Scan for the cell matching the given text and deliver its (x, y) coordinate at center. 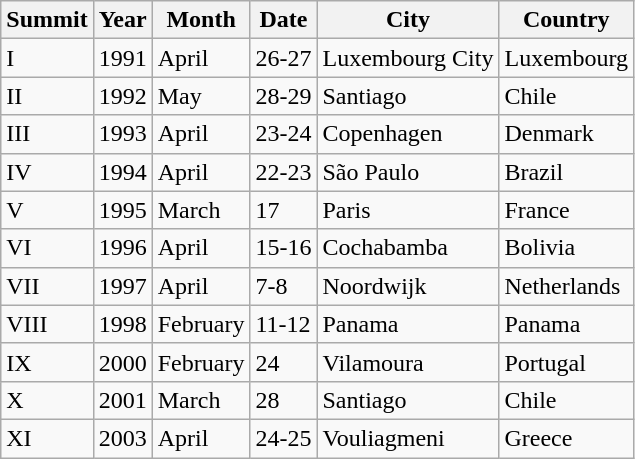
23-24 (284, 134)
VIII (47, 324)
22-23 (284, 172)
24-25 (284, 438)
28 (284, 400)
7-8 (284, 286)
VI (47, 248)
Month (201, 20)
Date (284, 20)
1993 (122, 134)
1991 (122, 58)
XI (47, 438)
Greece (566, 438)
24 (284, 362)
Paris (408, 210)
15-16 (284, 248)
2001 (122, 400)
City (408, 20)
1994 (122, 172)
26-27 (284, 58)
Brazil (566, 172)
Netherlands (566, 286)
Vouliagmeni (408, 438)
IX (47, 362)
Vilamoura (408, 362)
11-12 (284, 324)
I (47, 58)
Summit (47, 20)
VII (47, 286)
1997 (122, 286)
Copenhagen (408, 134)
1996 (122, 248)
Noordwijk (408, 286)
1992 (122, 96)
Cochabamba (408, 248)
2003 (122, 438)
France (566, 210)
Denmark (566, 134)
28-29 (284, 96)
Year (122, 20)
IV (47, 172)
1998 (122, 324)
Bolivia (566, 248)
Luxembourg (566, 58)
1995 (122, 210)
Portugal (566, 362)
17 (284, 210)
X (47, 400)
Luxembourg City (408, 58)
May (201, 96)
2000 (122, 362)
III (47, 134)
São Paulo (408, 172)
Country (566, 20)
II (47, 96)
V (47, 210)
